Pinpoint the cell where the given text exists, returning its [X, Y] midpoint coordinate. 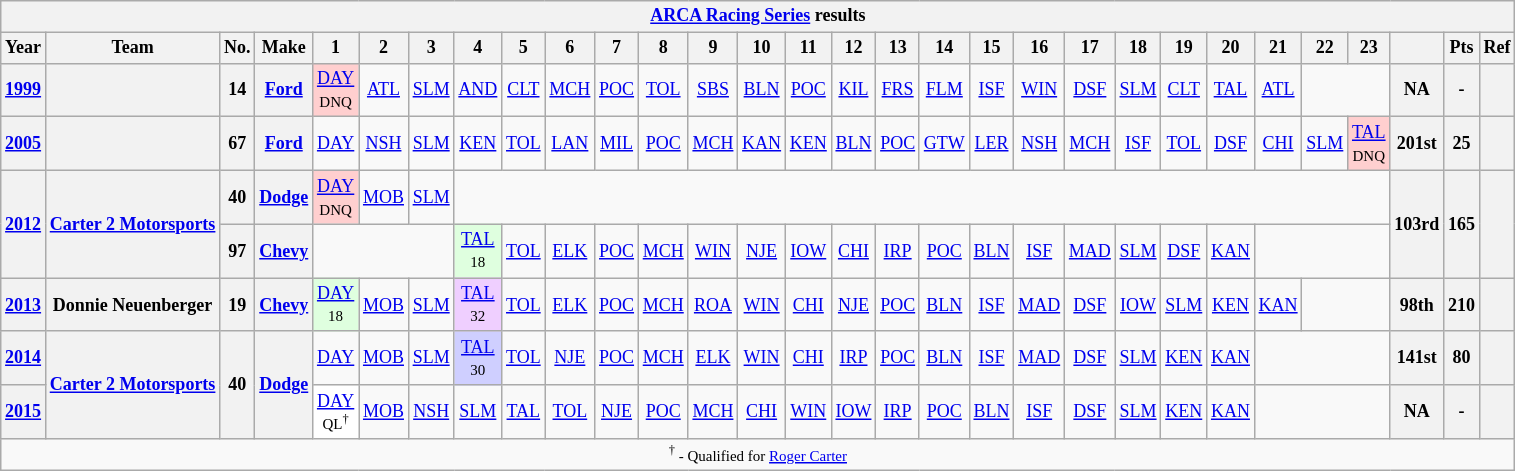
Team [132, 48]
SBS [713, 90]
ARCA Racing Series results [758, 16]
† - Qualified for Roger Carter [758, 455]
Pts [1462, 48]
TAL32 [478, 305]
LAN [570, 144]
KIL [854, 90]
80 [1462, 358]
1999 [24, 90]
ROA [713, 305]
15 [992, 48]
23 [1369, 48]
210 [1462, 305]
TAL18 [478, 251]
18 [1138, 48]
21 [1278, 48]
103rd [1417, 224]
10 [762, 48]
1 [336, 48]
67 [238, 144]
2013 [24, 305]
2005 [24, 144]
25 [1462, 144]
No. [238, 48]
3 [431, 48]
13 [898, 48]
12 [854, 48]
7 [617, 48]
5 [524, 48]
141st [1417, 358]
Year [24, 48]
TALDNQ [1369, 144]
98th [1417, 305]
97 [238, 251]
FLM [944, 90]
201st [1417, 144]
DAYQL† [336, 412]
MIL [617, 144]
2015 [24, 412]
AND [478, 90]
20 [1231, 48]
LER [992, 144]
11 [808, 48]
4 [478, 48]
Donnie Neuenberger [132, 305]
22 [1325, 48]
16 [1040, 48]
9 [713, 48]
17 [1090, 48]
TAL30 [478, 358]
2014 [24, 358]
165 [1462, 224]
Ref [1497, 48]
6 [570, 48]
2 [384, 48]
DAY18 [336, 305]
2012 [24, 224]
8 [663, 48]
GTW [944, 144]
Make [284, 48]
FRS [898, 90]
